Search for the cell housing the specified text and yield its [x, y] center coordinate. 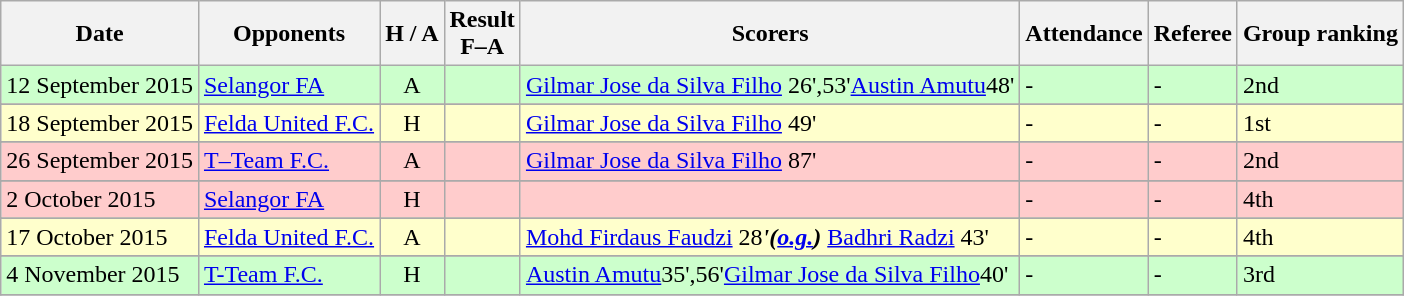
Opponents [288, 34]
Referee [1192, 34]
3rd [1320, 275]
Gilmar Jose da Silva Filho 49' [770, 123]
Group ranking [1320, 34]
Scorers [770, 34]
2 October 2015 [100, 199]
Austin Amutu35',56'Gilmar Jose da Silva Filho40' [770, 275]
Attendance [1084, 34]
17 October 2015 [100, 237]
ResultF–A [482, 34]
Gilmar Jose da Silva Filho 87' [770, 161]
T-Team F.C. [288, 275]
T–Team F.C. [288, 161]
Mohd Firdaus Faudzi 28'(o.g.) Badhri Radzi 43' [770, 237]
Date [100, 34]
26 September 2015 [100, 161]
18 September 2015 [100, 123]
H / A [412, 34]
4 November 2015 [100, 275]
Gilmar Jose da Silva Filho 26',53'Austin Amutu48' [770, 85]
12 September 2015 [100, 85]
1st [1320, 123]
